Output the (x, y) coordinate of the center of the cell containing the given text.  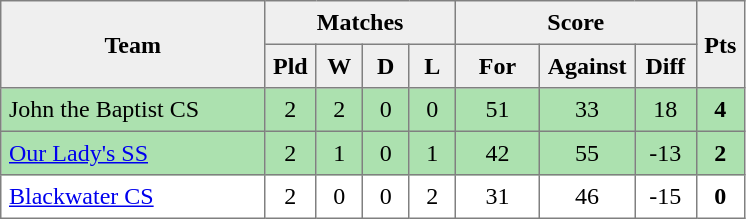
18 (666, 110)
4 (720, 110)
L (432, 66)
42 (497, 153)
Our Lady's SS (133, 153)
Against (586, 66)
51 (497, 110)
John the Baptist CS (133, 110)
55 (586, 153)
-15 (666, 197)
Diff (666, 66)
Blackwater CS (133, 197)
Matches (360, 23)
For (497, 66)
-13 (666, 153)
Pts (720, 44)
Team (133, 44)
33 (586, 110)
46 (586, 197)
Score (576, 23)
Pld (290, 66)
31 (497, 197)
D (385, 66)
W (339, 66)
